From the cell containing the given text, extract its center point as [X, Y] coordinate. 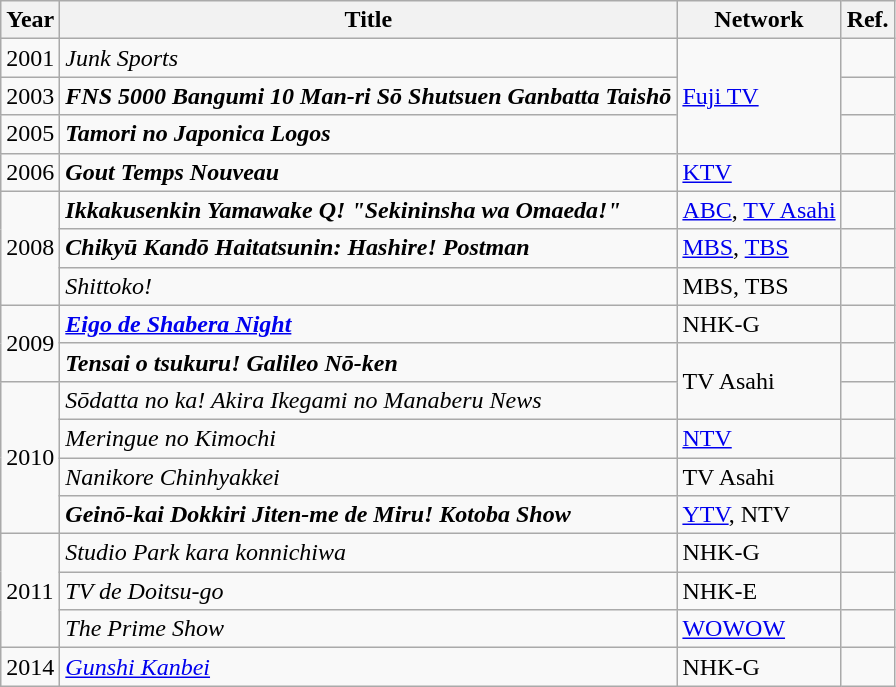
Junk Sports [368, 58]
YTV, NTV [759, 515]
WOWOW [759, 629]
2003 [30, 96]
Ikkakusenkin Yamawake Q! "Sekininsha wa Omaeda!" [368, 210]
2010 [30, 457]
2008 [30, 248]
KTV [759, 172]
Tamori no Japonica Logos [368, 134]
Chikyū Kandō Haitatsunin: Hashire! Postman [368, 248]
2001 [30, 58]
Network [759, 20]
Nanikore Chinhyakkei [368, 477]
Sōdatta no ka! Akira Ikegami no Manaberu News [368, 400]
Fuji TV [759, 96]
2014 [30, 667]
Title [368, 20]
FNS 5000 Bangumi 10 Man-ri Sō Shutsuen Ganbatta Taishō [368, 96]
Eigo de Shabera Night [368, 324]
Studio Park kara konnichiwa [368, 553]
Shittoko! [368, 286]
Gout Temps Nouveau [368, 172]
2009 [30, 343]
NTV [759, 438]
Gunshi Kanbei [368, 667]
Tensai o tsukuru! Galileo Nō-ken [368, 362]
NHK-E [759, 591]
2006 [30, 172]
2005 [30, 134]
The Prime Show [368, 629]
2011 [30, 591]
Meringue no Kimochi [368, 438]
Year [30, 20]
Geinō-kai Dokkiri Jiten-me de Miru! Kotoba Show [368, 515]
Ref. [868, 20]
ABC, TV Asahi [759, 210]
TV de Doitsu-go [368, 591]
